Determine the [X, Y] coordinate at the center of the cell enclosing the given text.  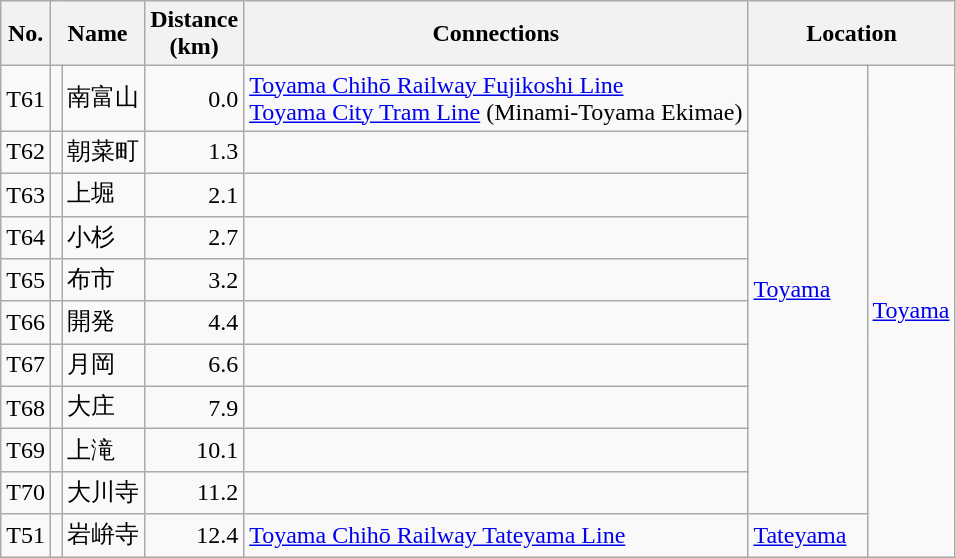
開発 [104, 322]
Name [97, 34]
Tateyama [808, 536]
T63 [26, 194]
12.4 [194, 536]
T64 [26, 238]
T61 [26, 98]
上滝 [104, 450]
Connections [496, 34]
0.0 [194, 98]
4.4 [194, 322]
T65 [26, 280]
Location [852, 34]
T67 [26, 366]
T66 [26, 322]
2.7 [194, 238]
月岡 [104, 366]
3.2 [194, 280]
Distance (km) [194, 34]
小杉 [104, 238]
T51 [26, 536]
T68 [26, 408]
T69 [26, 450]
No. [26, 34]
大庄 [104, 408]
南富山 [104, 98]
Toyama Chihō Railway Fujikoshi LineToyama City Tram Line (Minami-Toyama Ekimae) [496, 98]
11.2 [194, 492]
T62 [26, 152]
1.3 [194, 152]
7.9 [194, 408]
Toyama Chihō Railway Tateyama Line [496, 536]
朝菜町 [104, 152]
2.1 [194, 194]
6.6 [194, 366]
岩峅寺 [104, 536]
T70 [26, 492]
上堀 [104, 194]
10.1 [194, 450]
布市 [104, 280]
大川寺 [104, 492]
